Detect which cell encompasses the target text, then output its [X, Y] center coordinate. 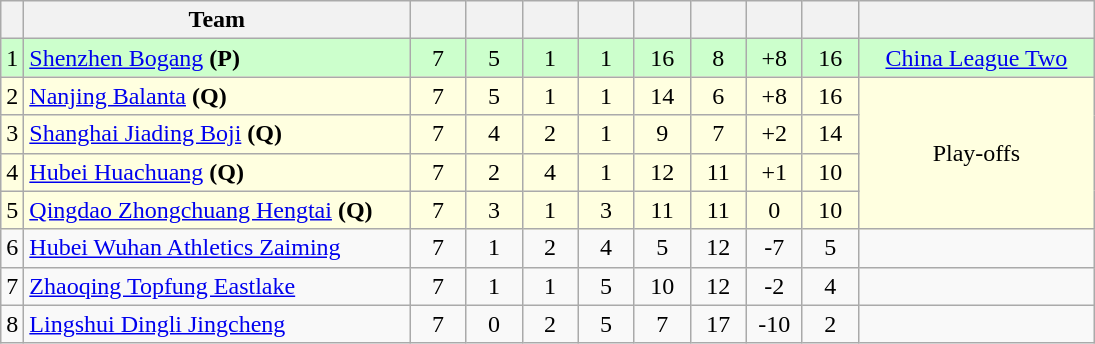
Lingshui Dingli Jingcheng [217, 324]
-7 [774, 248]
Play-offs [976, 153]
17 [718, 324]
Qingdao Zhongchuang Hengtai (Q) [217, 210]
Hubei Huachuang (Q) [217, 172]
Shanghai Jiading Boji (Q) [217, 134]
Shenzhen Bogang (P) [217, 58]
China League Two [976, 58]
Hubei Wuhan Athletics Zaiming [217, 248]
9 [662, 134]
Nanjing Balanta (Q) [217, 96]
Team [217, 20]
+2 [774, 134]
+1 [774, 172]
-10 [774, 324]
-2 [774, 286]
Zhaoqing Topfung Eastlake [217, 286]
